Extract the [X, Y] coordinate from the center of the cell holding the provided text.  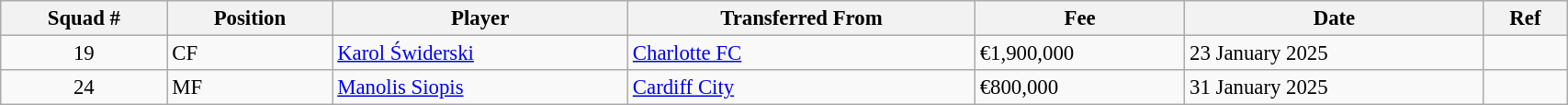
Ref [1525, 18]
Squad # [85, 18]
Fee [1079, 18]
23 January 2025 [1334, 53]
31 January 2025 [1334, 87]
€1,900,000 [1079, 53]
Date [1334, 18]
Charlotte FC [802, 53]
MF [250, 87]
€800,000 [1079, 87]
Cardiff City [802, 87]
CF [250, 53]
Karol Świderski [480, 53]
Player [480, 18]
Position [250, 18]
Transferred From [802, 18]
Manolis Siopis [480, 87]
19 [85, 53]
24 [85, 87]
